Return (X, Y) of the center of cell containing provided text 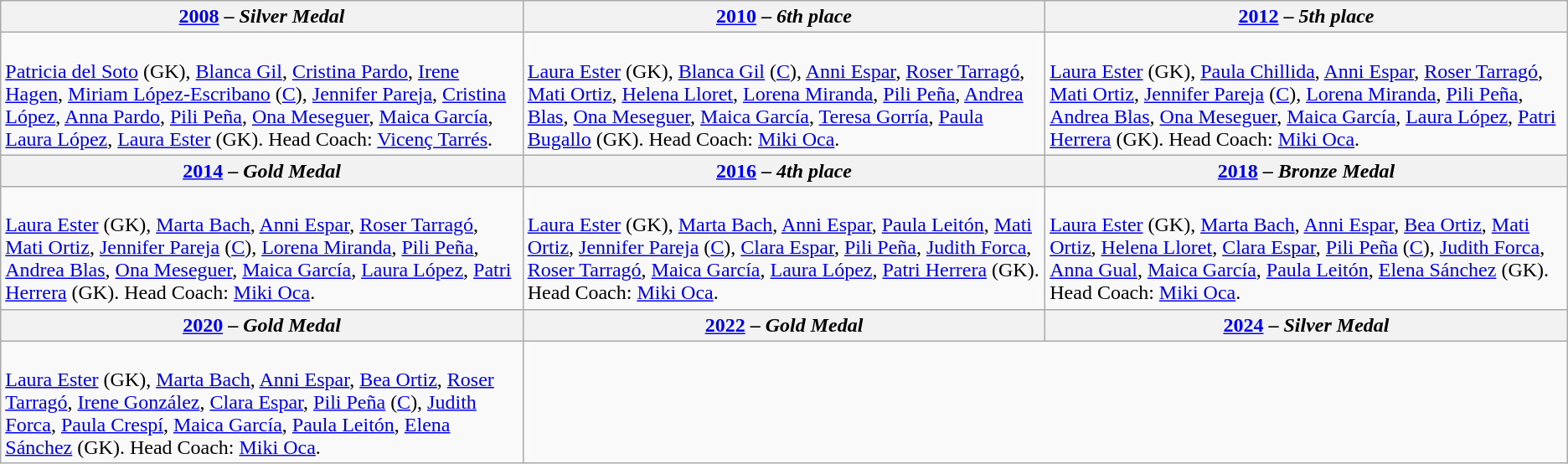
2022 – Gold Medal (784, 325)
2020 – Gold Medal (261, 325)
2010 – 6th place (784, 17)
2008 – Silver Medal (261, 17)
2016 – 4th place (784, 171)
2014 – Gold Medal (261, 171)
2024 – Silver Medal (1307, 325)
2012 – 5th place (1307, 17)
2018 – Bronze Medal (1307, 171)
